Find where the given text appears and provide that cell's center as [x, y] coordinate. 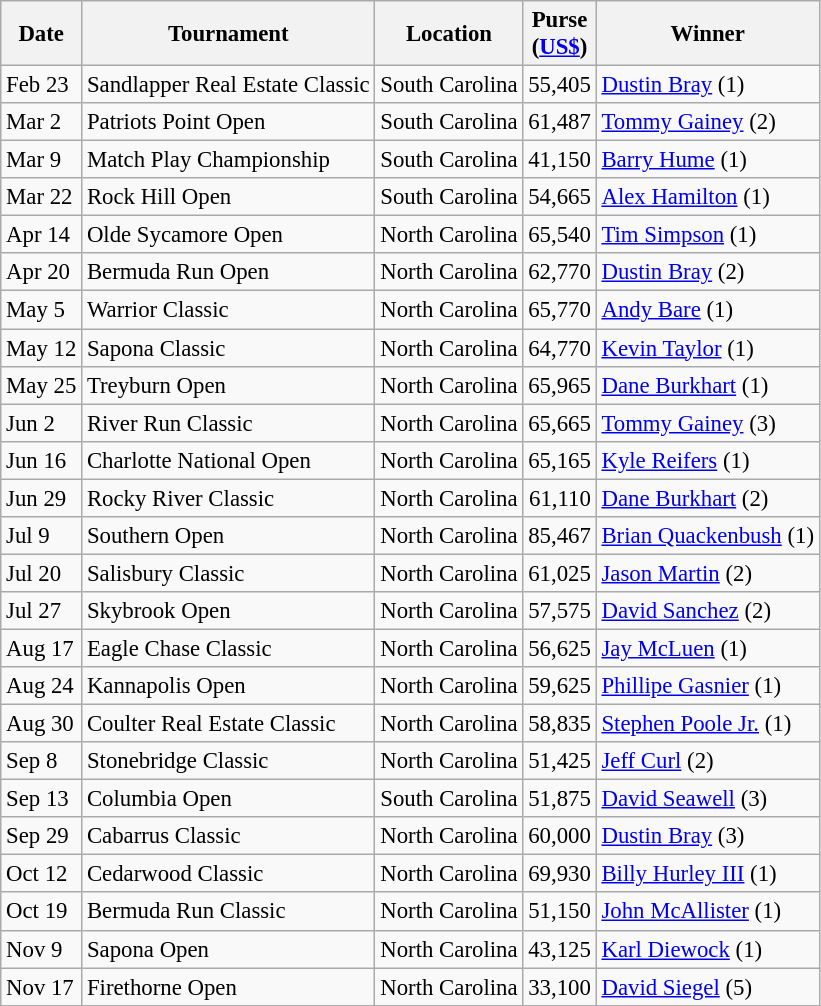
33,100 [560, 987]
Southern Open [228, 536]
Aug 17 [42, 648]
Mar 2 [42, 122]
51,425 [560, 761]
61,110 [560, 498]
Jun 2 [42, 423]
Sep 29 [42, 836]
Dane Burkhart (1) [708, 385]
Firethorne Open [228, 987]
Sep 13 [42, 799]
Jay McLuen (1) [708, 648]
61,025 [560, 573]
Karl Diewock (1) [708, 949]
Dustin Bray (1) [708, 85]
Rock Hill Open [228, 197]
Bermuda Run Classic [228, 912]
Purse(US$) [560, 34]
Jul 27 [42, 611]
David Sanchez (2) [708, 611]
Sandlapper Real Estate Classic [228, 85]
65,965 [560, 385]
Columbia Open [228, 799]
David Seawell (3) [708, 799]
Feb 23 [42, 85]
Tommy Gainey (3) [708, 423]
57,575 [560, 611]
Warrior Classic [228, 310]
Charlotte National Open [228, 460]
Sapona Classic [228, 348]
65,165 [560, 460]
Aug 30 [42, 724]
Jason Martin (2) [708, 573]
Dustin Bray (2) [708, 273]
Jul 20 [42, 573]
Kevin Taylor (1) [708, 348]
51,150 [560, 912]
65,665 [560, 423]
Phillipe Gasnier (1) [708, 686]
Andy Bare (1) [708, 310]
May 5 [42, 310]
May 12 [42, 348]
Aug 24 [42, 686]
Skybrook Open [228, 611]
Barry Hume (1) [708, 160]
61,487 [560, 122]
Jeff Curl (2) [708, 761]
41,150 [560, 160]
Jun 16 [42, 460]
60,000 [560, 836]
Location [449, 34]
59,625 [560, 686]
69,930 [560, 874]
Tommy Gainey (2) [708, 122]
Jun 29 [42, 498]
Sapona Open [228, 949]
55,405 [560, 85]
Billy Hurley III (1) [708, 874]
Kyle Reifers (1) [708, 460]
Stephen Poole Jr. (1) [708, 724]
River Run Classic [228, 423]
Apr 20 [42, 273]
Cabarrus Classic [228, 836]
John McAllister (1) [708, 912]
Nov 17 [42, 987]
58,835 [560, 724]
43,125 [560, 949]
64,770 [560, 348]
Sep 8 [42, 761]
Date [42, 34]
Jul 9 [42, 536]
Brian Quackenbush (1) [708, 536]
62,770 [560, 273]
Match Play Championship [228, 160]
Salisbury Classic [228, 573]
65,770 [560, 310]
Apr 14 [42, 235]
Cedarwood Classic [228, 874]
Treyburn Open [228, 385]
Nov 9 [42, 949]
Tournament [228, 34]
Winner [708, 34]
Kannapolis Open [228, 686]
Bermuda Run Open [228, 273]
Coulter Real Estate Classic [228, 724]
Dustin Bray (3) [708, 836]
56,625 [560, 648]
51,875 [560, 799]
Rocky River Classic [228, 498]
Mar 22 [42, 197]
Stonebridge Classic [228, 761]
May 25 [42, 385]
Oct 19 [42, 912]
Mar 9 [42, 160]
Dane Burkhart (2) [708, 498]
Eagle Chase Classic [228, 648]
65,540 [560, 235]
Tim Simpson (1) [708, 235]
Oct 12 [42, 874]
David Siegel (5) [708, 987]
Olde Sycamore Open [228, 235]
85,467 [560, 536]
Alex Hamilton (1) [708, 197]
Patriots Point Open [228, 122]
54,665 [560, 197]
